From the cell containing the given text, extract its center point as (x, y) coordinate. 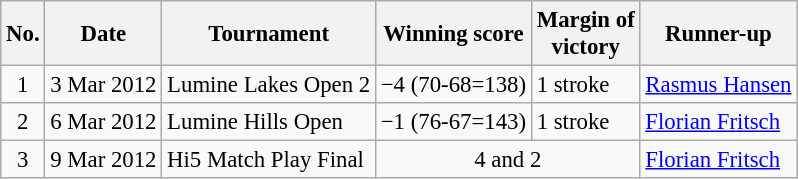
−1 (76-67=143) (453, 122)
Runner-up (718, 34)
2 (23, 122)
4 and 2 (508, 160)
Lumine Hills Open (269, 122)
3 (23, 160)
No. (23, 34)
Hi5 Match Play Final (269, 160)
6 Mar 2012 (104, 122)
Margin ofvictory (586, 34)
1 (23, 85)
Tournament (269, 34)
Winning score (453, 34)
−4 (70-68=138) (453, 85)
Rasmus Hansen (718, 85)
Lumine Lakes Open 2 (269, 85)
Date (104, 34)
3 Mar 2012 (104, 85)
9 Mar 2012 (104, 160)
